Pinpoint the cell where the given text exists, returning its [x, y] midpoint coordinate. 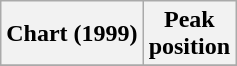
Peakposition [189, 34]
Chart (1999) [72, 34]
